Locate the cell with the specified text and output its [x, y] center coordinate. 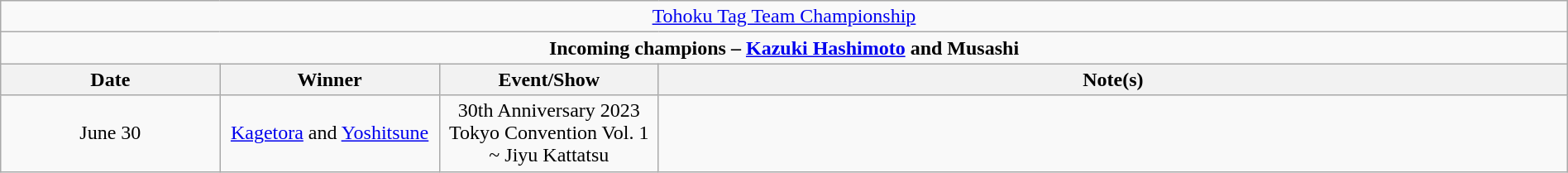
30th Anniversary 2023 Tokyo Convention Vol. 1 ~ Jiyu Kattatsu [549, 133]
Tohoku Tag Team Championship [784, 17]
Winner [329, 79]
Incoming champions – Kazuki Hashimoto and Musashi [784, 48]
Date [111, 79]
Event/Show [549, 79]
Note(s) [1113, 79]
Kagetora and Yoshitsune [329, 133]
June 30 [111, 133]
